Search for the cell housing the specified text and yield its [X, Y] center coordinate. 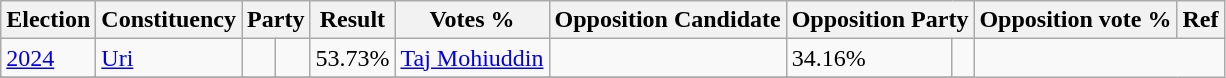
Opposition Party [880, 20]
Votes % [472, 20]
2024 [48, 58]
Election [48, 20]
Ref [1200, 20]
Opposition vote % [1076, 20]
Party [276, 20]
34.16% [869, 58]
Taj Mohiuddin [472, 58]
Opposition Candidate [668, 20]
Uri [169, 58]
53.73% [352, 58]
Constituency [169, 20]
Result [352, 20]
